Provide the (X, Y) coordinate of the cell's center where the given text is located.  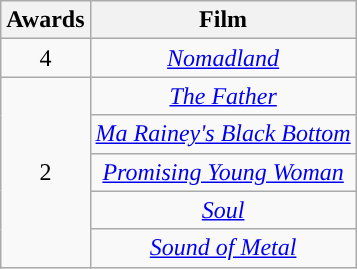
4 (46, 58)
Ma Rainey's Black Bottom (223, 134)
Film (223, 20)
Promising Young Woman (223, 172)
Awards (46, 20)
2 (46, 172)
The Father (223, 96)
Sound of Metal (223, 248)
Nomadland (223, 58)
Soul (223, 210)
